Capture the cell that displays the provided text and extract its [X, Y] central coordinate. 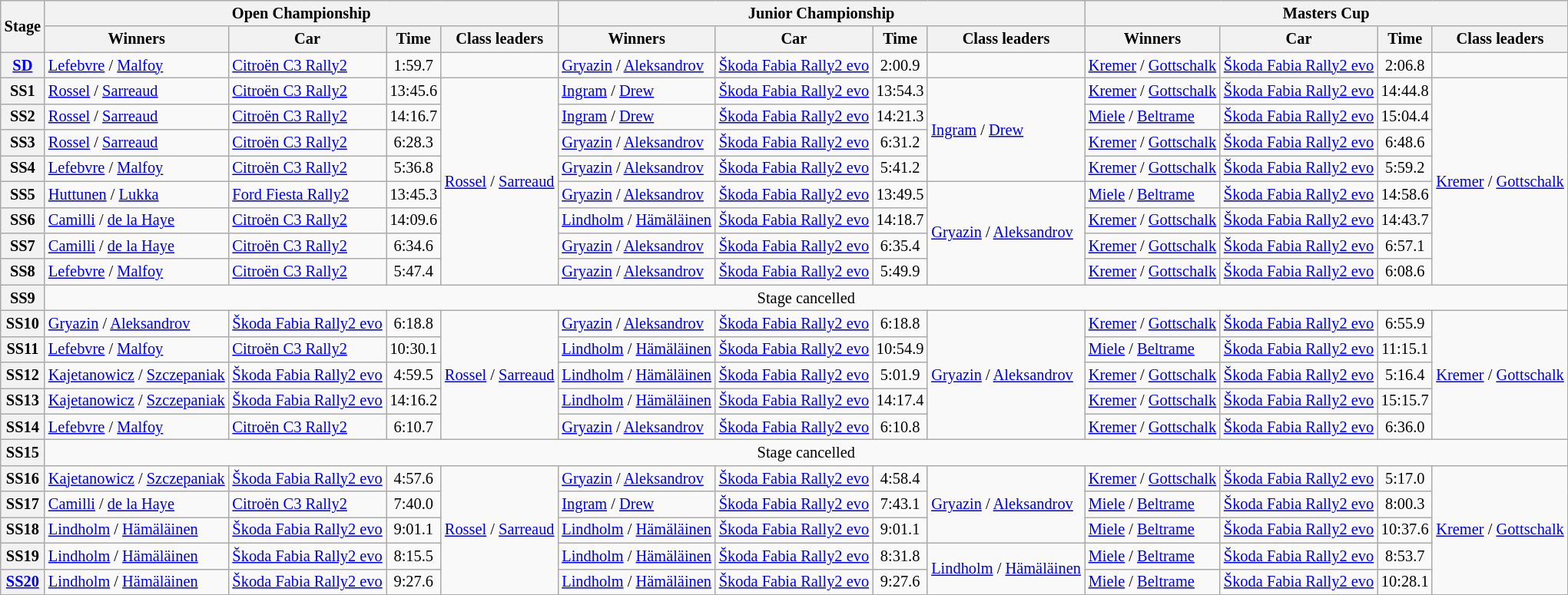
2:00.9 [900, 65]
5:47.4 [413, 272]
10:37.6 [1404, 530]
5:01.9 [900, 375]
Ford Fiesta Rally2 [307, 194]
6:55.9 [1404, 323]
13:54.3 [900, 91]
SS2 [23, 117]
14:17.4 [900, 401]
7:43.1 [900, 504]
SS13 [23, 401]
SS18 [23, 530]
SS19 [23, 556]
SS8 [23, 272]
6:35.4 [900, 246]
Huttunen / Lukka [137, 194]
SS7 [23, 246]
Open Championship [301, 13]
13:45.6 [413, 91]
6:10.7 [413, 427]
SS17 [23, 504]
SS10 [23, 323]
6:34.6 [413, 246]
8:15.5 [413, 556]
14:58.6 [1404, 194]
1:59.7 [413, 65]
8:31.8 [900, 556]
13:45.3 [413, 194]
7:40.0 [413, 504]
6:57.1 [1404, 246]
Masters Cup [1326, 13]
15:04.4 [1404, 117]
4:57.6 [413, 478]
10:54.9 [900, 349]
13:49.5 [900, 194]
5:36.8 [413, 168]
Stage [23, 26]
14:09.6 [413, 220]
5:41.2 [900, 168]
SS5 [23, 194]
SS20 [23, 582]
SS16 [23, 478]
8:00.3 [1404, 504]
5:59.2 [1404, 168]
14:44.8 [1404, 91]
4:58.4 [900, 478]
14:21.3 [900, 117]
14:16.2 [413, 401]
SD [23, 65]
14:16.7 [413, 117]
5:49.9 [900, 272]
SS4 [23, 168]
8:53.7 [1404, 556]
Junior Championship [820, 13]
14:43.7 [1404, 220]
SS11 [23, 349]
SS14 [23, 427]
5:17.0 [1404, 478]
6:08.6 [1404, 272]
SS15 [23, 452]
14:18.7 [900, 220]
SS6 [23, 220]
6:31.2 [900, 143]
10:28.1 [1404, 582]
6:10.8 [900, 427]
4:59.5 [413, 375]
SS9 [23, 298]
6:48.6 [1404, 143]
5:16.4 [1404, 375]
SS1 [23, 91]
10:30.1 [413, 349]
11:15.1 [1404, 349]
2:06.8 [1404, 65]
6:28.3 [413, 143]
15:15.7 [1404, 401]
SS3 [23, 143]
6:36.0 [1404, 427]
SS12 [23, 375]
